For the text-containing cell, return its midpoint in [X, Y] coordinate format. 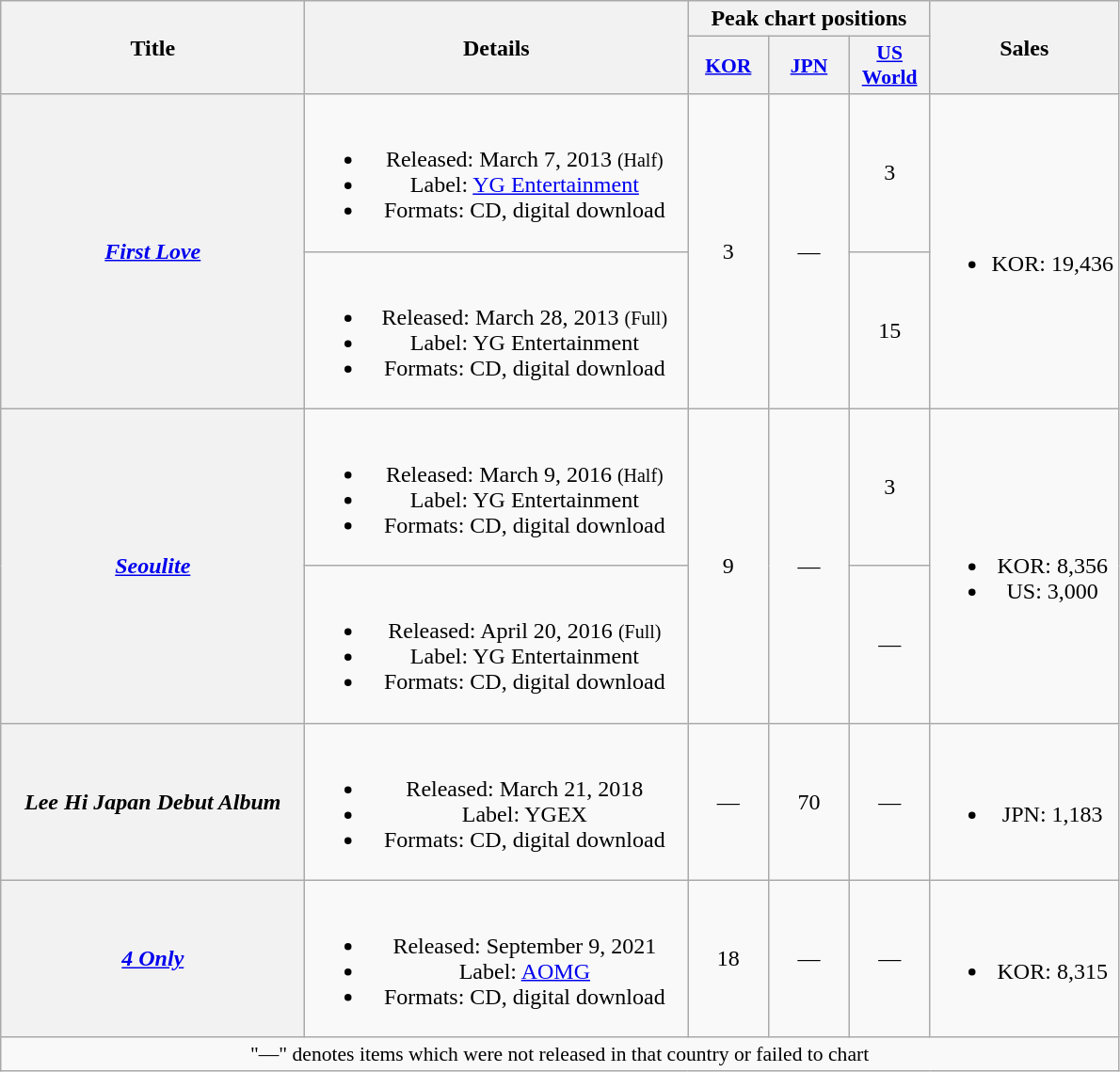
KOR: 19,436 [1024, 251]
15 [889, 329]
US World [889, 66]
Released: March 9, 2016 (Half)Label: YG EntertainmentFormats: CD, digital download [497, 488]
First Love [152, 251]
"—" denotes items which were not released in that country or failed to chart [560, 1054]
Peak chart positions [809, 19]
Released: March 21, 2018Label: YGEXFormats: CD, digital download [497, 802]
JPN: 1,183 [1024, 802]
Released: April 20, 2016 (Full)Label: YG EntertainmentFormats: CD, digital download [497, 644]
KOR: 8,315 [1024, 958]
18 [728, 958]
Lee Hi Japan Debut Album [152, 802]
Released: September 9, 2021Label: AOMGFormats: CD, digital download [497, 958]
Title [152, 47]
Seoulite [152, 566]
9 [728, 566]
Released: March 28, 2013 (Full)Label: YG EntertainmentFormats: CD, digital download [497, 329]
KOR: 8,356US: 3,000 [1024, 566]
Released: March 7, 2013 (Half)Label: YG EntertainmentFormats: CD, digital download [497, 173]
4 Only [152, 958]
JPN [809, 66]
70 [809, 802]
KOR [728, 66]
Details [497, 47]
Sales [1024, 47]
